Pinpoint the cell where the given text exists, returning its [X, Y] midpoint coordinate. 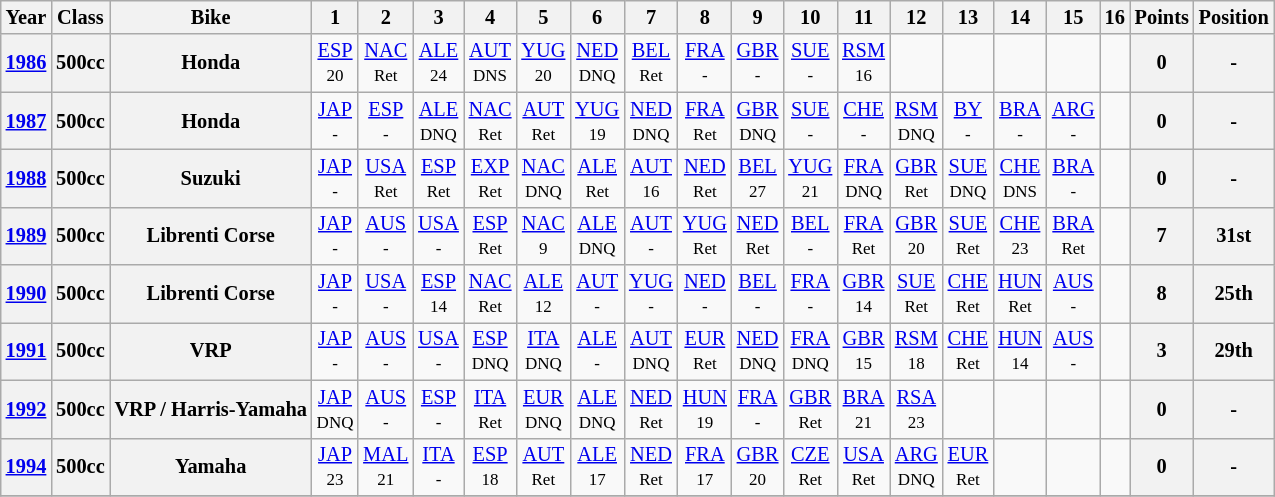
ALE- [597, 351]
CHE- [864, 121]
SUEDNQ [968, 178]
1990 [26, 294]
1994 [26, 467]
HUN19 [705, 409]
AUTDNS [490, 63]
CZERet [810, 467]
Position [1234, 17]
YUG20 [543, 63]
2 [386, 17]
EXPRet [490, 178]
HUNRet [1020, 294]
11 [864, 17]
NAC9 [543, 236]
ESP18 [490, 467]
YUGRet [705, 236]
Class [80, 17]
10 [810, 17]
EURDNQ [543, 409]
CHEDNS [1020, 178]
RSM16 [864, 63]
ITARet [490, 409]
1989 [26, 236]
6 [597, 17]
31st [1234, 236]
Bike [211, 17]
GBR- [758, 63]
ALE17 [597, 467]
1 [335, 17]
VRP / Harris-Yamaha [211, 409]
GBRDNQ [758, 121]
BRARet [1074, 236]
AUTDNQ [651, 351]
16 [1115, 17]
9 [758, 17]
NED- [705, 294]
25th [1234, 294]
BEL27 [758, 178]
GBR14 [864, 294]
13 [968, 17]
ESP14 [438, 294]
BELRet [651, 63]
HUN14 [1020, 351]
29th [1234, 351]
1992 [26, 409]
RSMDNQ [916, 121]
1991 [26, 351]
CHE23 [1020, 236]
Suzuki [211, 178]
1987 [26, 121]
ALE12 [543, 294]
Year [26, 17]
12 [916, 17]
BY- [968, 121]
VRP [211, 351]
RSM18 [916, 351]
Yamaha [211, 467]
14 [1020, 17]
YUG19 [597, 121]
5 [543, 17]
JAP23 [335, 467]
ITA- [438, 467]
ARGDNQ [916, 467]
ALE24 [438, 63]
YUG21 [810, 178]
ESPDNQ [490, 351]
ITADNQ [543, 351]
15 [1074, 17]
ESP20 [335, 63]
1988 [26, 178]
BRA21 [864, 409]
4 [490, 17]
RSA23 [916, 409]
FRA17 [705, 467]
GBR15 [864, 351]
ARG- [1074, 121]
MAL21 [386, 467]
1986 [26, 63]
JAPDNQ [335, 409]
ALERet [597, 178]
AUT16 [651, 178]
YUG- [651, 294]
NACDNQ [543, 178]
Points [1162, 17]
